Pinpoint the cell where the given text exists, returning its [X, Y] midpoint coordinate. 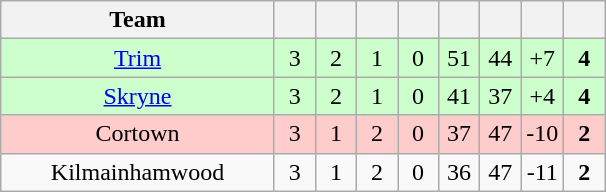
51 [460, 58]
Skryne [138, 96]
Trim [138, 58]
+7 [542, 58]
+4 [542, 96]
44 [500, 58]
-11 [542, 172]
Cortown [138, 134]
-10 [542, 134]
36 [460, 172]
Kilmainhamwood [138, 172]
41 [460, 96]
Team [138, 20]
